Determine the [X, Y] coordinate at the center of the cell enclosing the given text.  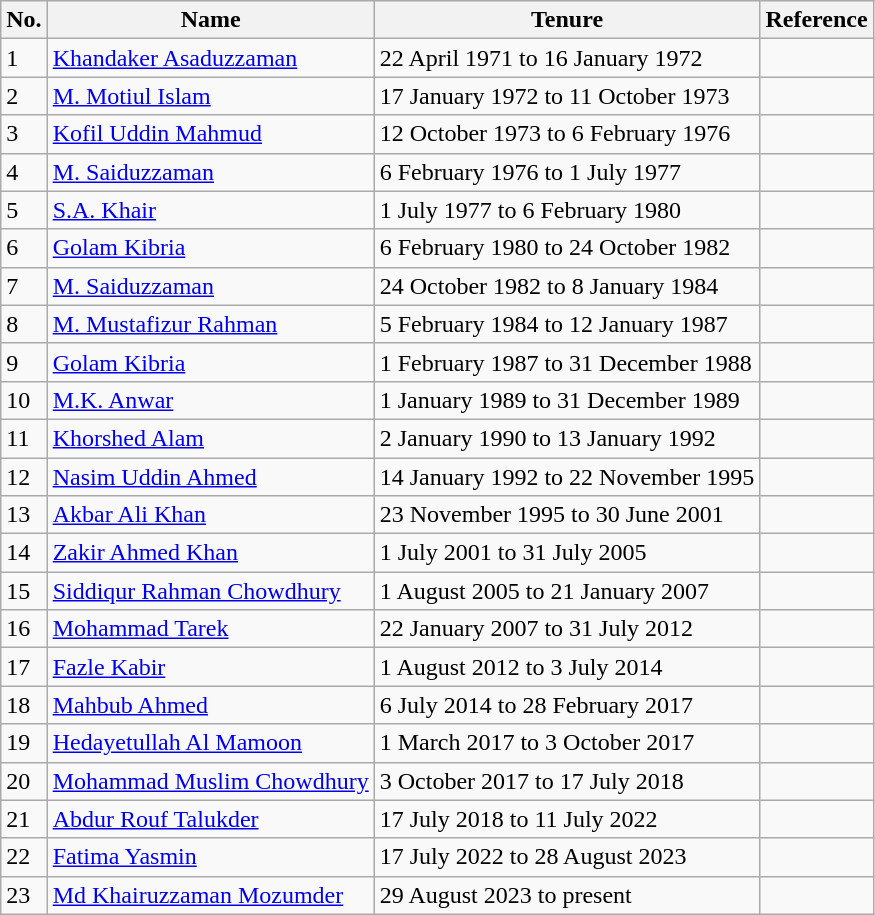
3 [24, 134]
13 [24, 515]
22 [24, 857]
6 [24, 248]
M. Mustafizur Rahman [210, 324]
17 July 2018 to 11 July 2022 [567, 819]
Mohammad Muslim Chowdhury [210, 781]
9 [24, 362]
Tenure [567, 20]
Fatima Yasmin [210, 857]
1 August 2005 to 21 January 2007 [567, 591]
2 [24, 96]
Name [210, 20]
11 [24, 438]
Mahbub Ahmed [210, 705]
Mohammad Tarek [210, 629]
7 [24, 286]
16 [24, 629]
6 February 1980 to 24 October 1982 [567, 248]
21 [24, 819]
23 November 1995 to 30 June 2001 [567, 515]
4 [24, 172]
15 [24, 591]
19 [24, 743]
5 [24, 210]
1 March 2017 to 3 October 2017 [567, 743]
23 [24, 895]
1 [24, 58]
6 February 1976 to 1 July 1977 [567, 172]
22 April 1971 to 16 January 1972 [567, 58]
17 January 1972 to 11 October 1973 [567, 96]
14 January 1992 to 22 November 1995 [567, 477]
Akbar Ali Khan [210, 515]
S.A. Khair [210, 210]
20 [24, 781]
Kofil Uddin Mahmud [210, 134]
1 August 2012 to 3 July 2014 [567, 667]
12 [24, 477]
Abdur Rouf Talukder [210, 819]
Zakir Ahmed Khan [210, 553]
Khorshed Alam [210, 438]
6 July 2014 to 28 February 2017 [567, 705]
1 February 1987 to 31 December 1988 [567, 362]
17 [24, 667]
8 [24, 324]
Siddiqur Rahman Chowdhury [210, 591]
Md Khairuzzaman Mozumder [210, 895]
Nasim Uddin Ahmed [210, 477]
24 October 1982 to 8 January 1984 [567, 286]
M. Motiul Islam [210, 96]
Hedayetullah Al Mamoon [210, 743]
18 [24, 705]
12 October 1973 to 6 February 1976 [567, 134]
3 October 2017 to 17 July 2018 [567, 781]
10 [24, 400]
Khandaker Asaduzzaman [210, 58]
5 February 1984 to 12 January 1987 [567, 324]
1 January 1989 to 31 December 1989 [567, 400]
1 July 2001 to 31 July 2005 [567, 553]
Fazle Kabir [210, 667]
29 August 2023 to present [567, 895]
17 July 2022 to 28 August 2023 [567, 857]
M.K. Anwar [210, 400]
1 July 1977 to 6 February 1980 [567, 210]
14 [24, 553]
No. [24, 20]
Reference [816, 20]
22 January 2007 to 31 July 2012 [567, 629]
2 January 1990 to 13 January 1992 [567, 438]
